Determine the [x, y] coordinate at the center of the cell enclosing the given text.  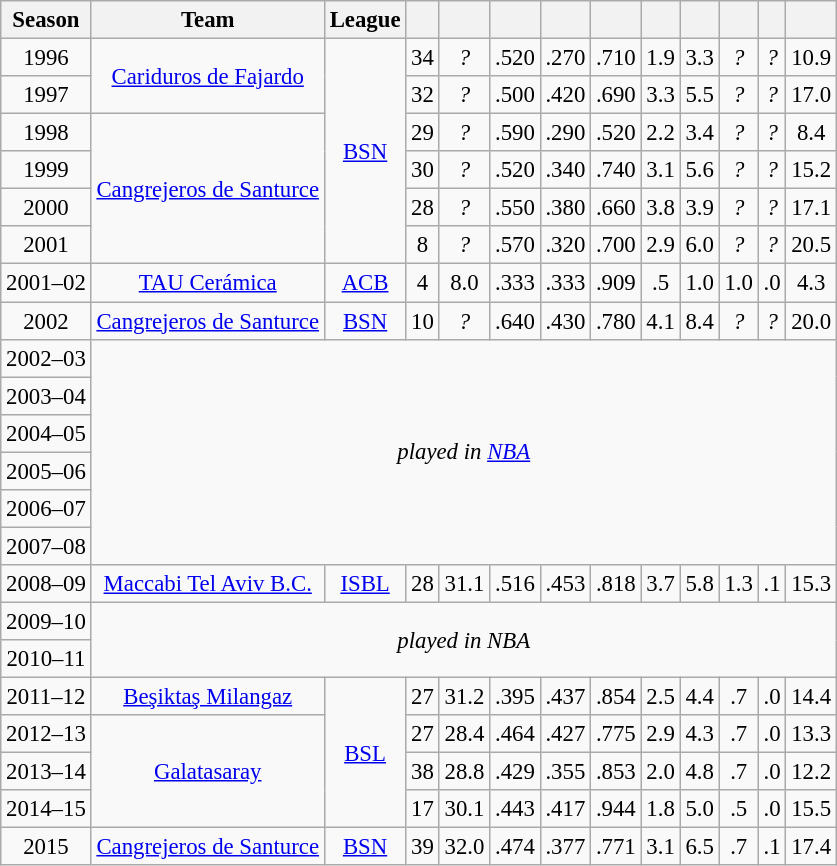
2011–12 [46, 697]
.395 [515, 697]
1998 [46, 133]
12.2 [811, 772]
.771 [616, 847]
.417 [565, 809]
2009–10 [46, 621]
2012–13 [46, 734]
28.8 [464, 772]
5.6 [700, 170]
5.5 [700, 95]
8 [422, 245]
17 [422, 809]
30 [422, 170]
.429 [515, 772]
30.1 [464, 809]
29 [422, 133]
14.4 [811, 697]
.340 [565, 170]
2014–15 [46, 809]
Season [46, 20]
1.8 [660, 809]
1.3 [738, 584]
17.0 [811, 95]
2007–08 [46, 546]
38 [422, 772]
4.1 [660, 321]
20.0 [811, 321]
3.7 [660, 584]
.516 [515, 584]
.590 [515, 133]
.380 [565, 208]
.780 [616, 321]
TAU Cerámica [208, 283]
3.8 [660, 208]
Maccabi Tel Aviv B.C. [208, 584]
.570 [515, 245]
6.0 [700, 245]
1999 [46, 170]
.700 [616, 245]
.377 [565, 847]
.909 [616, 283]
.500 [515, 95]
4 [422, 283]
Galatasaray [208, 772]
2010–11 [46, 659]
.818 [616, 584]
.690 [616, 95]
2003–04 [46, 396]
2002–03 [46, 358]
10 [422, 321]
.775 [616, 734]
2015 [46, 847]
1996 [46, 58]
10.9 [811, 58]
2.0 [660, 772]
.443 [515, 809]
.290 [565, 133]
34 [422, 58]
.430 [565, 321]
.710 [616, 58]
1.9 [660, 58]
.270 [565, 58]
1997 [46, 95]
5.8 [700, 584]
2.5 [660, 697]
.420 [565, 95]
2004–05 [46, 433]
.320 [565, 245]
2006–07 [46, 509]
6.5 [700, 847]
ISBL [364, 584]
8.0 [464, 283]
15.3 [811, 584]
.740 [616, 170]
2.2 [660, 133]
15.2 [811, 170]
13.3 [811, 734]
3.9 [700, 208]
32.0 [464, 847]
2001–02 [46, 283]
20.5 [811, 245]
.550 [515, 208]
Beşiktaş Milangaz [208, 697]
.854 [616, 697]
BSL [364, 753]
39 [422, 847]
Team [208, 20]
2002 [46, 321]
15.5 [811, 809]
.853 [616, 772]
2001 [46, 245]
2013–14 [46, 772]
.660 [616, 208]
31.2 [464, 697]
.640 [515, 321]
2005–06 [46, 471]
.474 [515, 847]
28.4 [464, 734]
2000 [46, 208]
.464 [515, 734]
.944 [616, 809]
3.4 [700, 133]
2008–09 [46, 584]
League [364, 20]
17.1 [811, 208]
5.0 [700, 809]
32 [422, 95]
Cariduros de Fajardo [208, 76]
31.1 [464, 584]
.453 [565, 584]
ACB [364, 283]
.427 [565, 734]
17.4 [811, 847]
4.8 [700, 772]
.437 [565, 697]
.355 [565, 772]
4.4 [700, 697]
